Capture the cell that displays the provided text and extract its (X, Y) central coordinate. 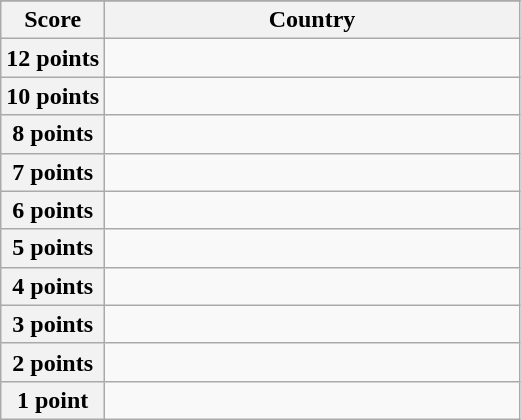
5 points (53, 248)
Score (53, 20)
12 points (53, 58)
10 points (53, 96)
1 point (53, 400)
6 points (53, 210)
4 points (53, 286)
8 points (53, 134)
7 points (53, 172)
3 points (53, 324)
2 points (53, 362)
Country (312, 20)
